Scan for the cell matching the given text and deliver its [x, y] coordinate at center. 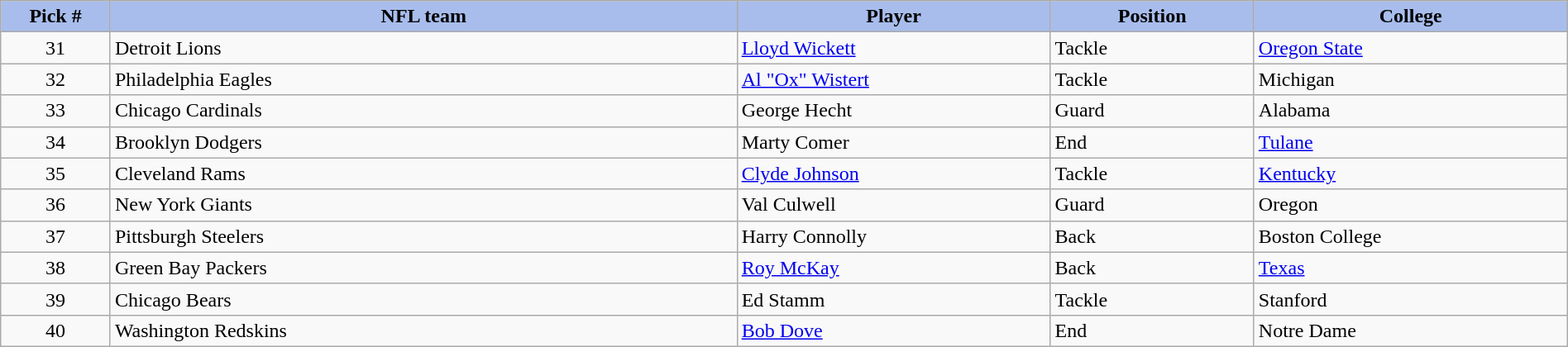
31 [56, 48]
Cleveland Rams [423, 173]
39 [56, 299]
Harry Connolly [893, 236]
Lloyd Wickett [893, 48]
37 [56, 236]
35 [56, 173]
40 [56, 330]
34 [56, 142]
Position [1152, 17]
Val Culwell [893, 205]
George Hecht [893, 111]
Oregon [1411, 205]
Brooklyn Dodgers [423, 142]
Chicago Cardinals [423, 111]
36 [56, 205]
Bob Dove [893, 330]
Michigan [1411, 79]
Tulane [1411, 142]
Stanford [1411, 299]
Alabama [1411, 111]
Pittsburgh Steelers [423, 236]
Ed Stamm [893, 299]
Clyde Johnson [893, 173]
38 [56, 268]
Chicago Bears [423, 299]
Al "Ox" Wistert [893, 79]
Texas [1411, 268]
33 [56, 111]
Washington Redskins [423, 330]
College [1411, 17]
Roy McKay [893, 268]
Player [893, 17]
Pick # [56, 17]
New York Giants [423, 205]
Marty Comer [893, 142]
Detroit Lions [423, 48]
NFL team [423, 17]
Oregon State [1411, 48]
Kentucky [1411, 173]
Notre Dame [1411, 330]
Green Bay Packers [423, 268]
Boston College [1411, 236]
32 [56, 79]
Philadelphia Eagles [423, 79]
